Return the [X, Y] coordinate for the center point of the cell that contains the specified text.  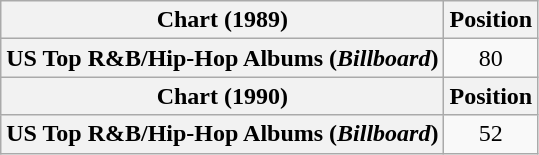
Chart (1989) [222, 20]
Chart (1990) [222, 96]
52 [491, 134]
80 [491, 58]
